Determine the [x, y] coordinate at the center of the cell enclosing the given text.  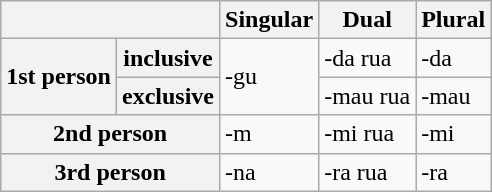
-da [454, 58]
-mi rua [368, 134]
exclusive [168, 96]
Dual [368, 20]
-m [270, 134]
3rd person [110, 172]
Singular [270, 20]
-da rua [368, 58]
inclusive [168, 58]
-ra rua [368, 172]
-mi [454, 134]
-na [270, 172]
-mau rua [368, 96]
1st person [59, 77]
Plural [454, 20]
-gu [270, 77]
2nd person [110, 134]
-mau [454, 96]
-ra [454, 172]
